Detect which cell encompasses the target text, then output its [X, Y] center coordinate. 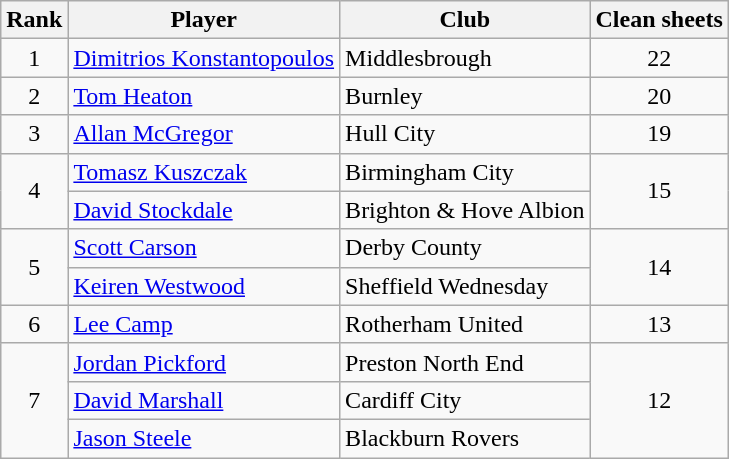
Player [204, 20]
Rotherham United [465, 324]
14 [659, 267]
12 [659, 400]
22 [659, 58]
1 [34, 58]
Derby County [465, 248]
Birmingham City [465, 172]
Clean sheets [659, 20]
Sheffield Wednesday [465, 286]
Preston North End [465, 362]
David Stockdale [204, 210]
Scott Carson [204, 248]
Blackburn Rovers [465, 438]
Dimitrios Konstantopoulos [204, 58]
David Marshall [204, 400]
6 [34, 324]
19 [659, 134]
Rank [34, 20]
3 [34, 134]
Brighton & Hove Albion [465, 210]
Cardiff City [465, 400]
20 [659, 96]
Lee Camp [204, 324]
Keiren Westwood [204, 286]
Jordan Pickford [204, 362]
Tomasz Kuszczak [204, 172]
Hull City [465, 134]
Burnley [465, 96]
7 [34, 400]
Club [465, 20]
13 [659, 324]
Tom Heaton [204, 96]
Allan McGregor [204, 134]
Middlesbrough [465, 58]
15 [659, 191]
2 [34, 96]
5 [34, 267]
Jason Steele [204, 438]
4 [34, 191]
